For the text-containing cell, return its midpoint in (X, Y) coordinate format. 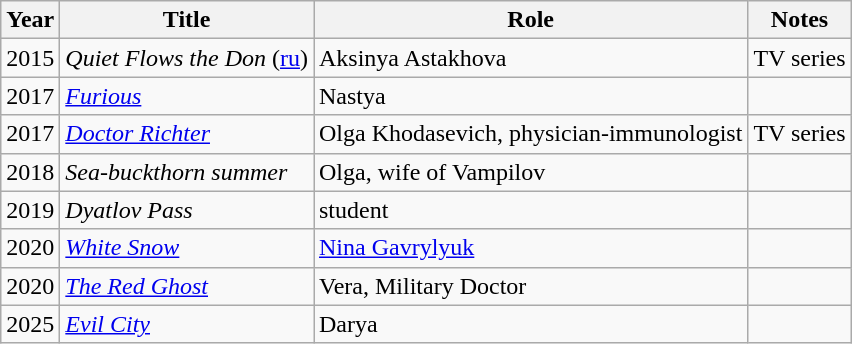
Dyatlov Pass (187, 210)
Aksinya Astakhova (531, 58)
Darya (531, 324)
2018 (30, 172)
Sea-buckthorn summer (187, 172)
student (531, 210)
Olga, wife of Vampilov (531, 172)
Vera, Military Doctor (531, 286)
Role (531, 20)
Olga Khodasevich, physician-immunologist (531, 134)
The Red Ghost (187, 286)
2015 (30, 58)
Doctor Richter (187, 134)
Nastya (531, 96)
White Snow (187, 248)
Quiet Flows the Don (ru) (187, 58)
Furious (187, 96)
Title (187, 20)
Nina Gavrylyuk (531, 248)
Year (30, 20)
2019 (30, 210)
Evil City (187, 324)
Notes (800, 20)
2025 (30, 324)
